Locate the cell with the specified text and output its (x, y) center coordinate. 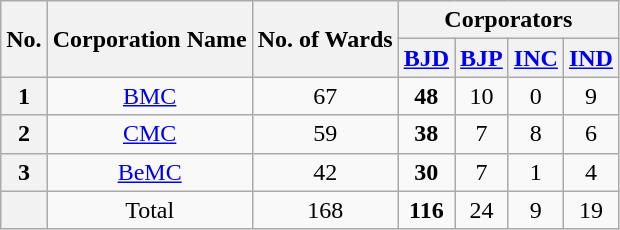
19 (590, 210)
IND (590, 58)
BMC (150, 96)
INC (536, 58)
3 (24, 172)
0 (536, 96)
Corporators (508, 20)
6 (590, 134)
38 (426, 134)
Total (150, 210)
30 (426, 172)
67 (325, 96)
59 (325, 134)
48 (426, 96)
No. (24, 39)
42 (325, 172)
BeMC (150, 172)
Corporation Name (150, 39)
10 (482, 96)
BJD (426, 58)
4 (590, 172)
24 (482, 210)
168 (325, 210)
8 (536, 134)
BJP (482, 58)
116 (426, 210)
No. of Wards (325, 39)
2 (24, 134)
CMC (150, 134)
